From the cell containing the given text, extract its center point as [x, y] coordinate. 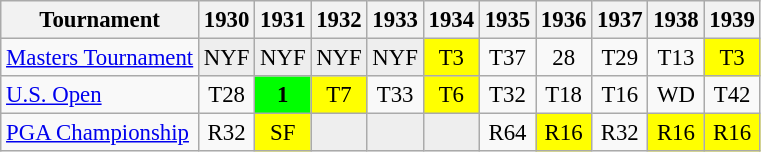
T32 [507, 95]
T7 [339, 95]
R64 [507, 133]
T29 [620, 58]
T42 [732, 95]
SF [283, 133]
1932 [339, 20]
1931 [283, 20]
1938 [676, 20]
T16 [620, 95]
1935 [507, 20]
28 [564, 58]
Tournament [100, 20]
T37 [507, 58]
1936 [564, 20]
WD [676, 95]
1 [283, 95]
U.S. Open [100, 95]
T33 [395, 95]
1930 [227, 20]
T13 [676, 58]
T18 [564, 95]
T28 [227, 95]
1937 [620, 20]
PGA Championship [100, 133]
1933 [395, 20]
1934 [451, 20]
1939 [732, 20]
T6 [451, 95]
Masters Tournament [100, 58]
